Locate the cell with the specified text and output its [X, Y] center coordinate. 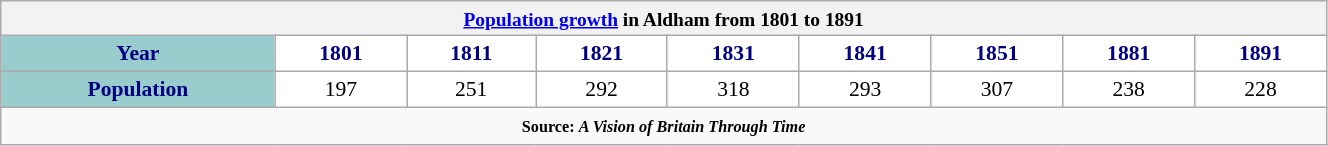
1891 [1261, 54]
238 [1129, 90]
292 [602, 90]
1801 [341, 54]
1851 [997, 54]
197 [341, 90]
1841 [865, 54]
1831 [733, 54]
307 [997, 90]
Population [138, 90]
251 [472, 90]
1881 [1129, 54]
Year [138, 54]
1821 [602, 54]
1811 [472, 54]
318 [733, 90]
Source: A Vision of Britain Through Time [664, 126]
Population growth in Aldham from 1801 to 1891 [664, 18]
228 [1261, 90]
293 [865, 90]
